Scan for the cell matching the given text and deliver its (X, Y) coordinate at center. 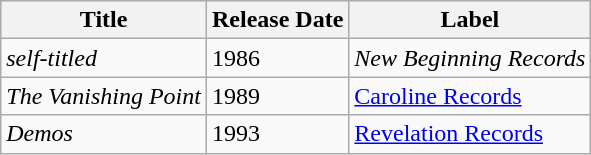
self-titled (104, 58)
1993 (277, 134)
New Beginning Records (470, 58)
Label (470, 20)
Title (104, 20)
Revelation Records (470, 134)
1986 (277, 58)
Release Date (277, 20)
Demos (104, 134)
The Vanishing Point (104, 96)
Caroline Records (470, 96)
1989 (277, 96)
